Extract the (x, y) coordinate from the center of the cell holding the provided text.  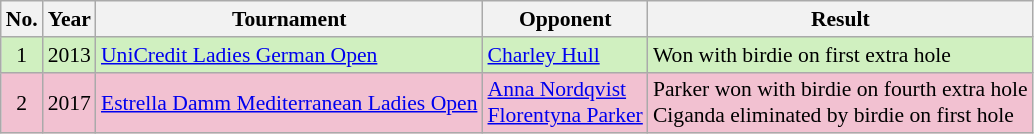
2013 (70, 55)
Opponent (564, 19)
Tournament (290, 19)
No. (22, 19)
Anna Nordqvist Florentyna Parker (564, 102)
Won with birdie on first extra hole (840, 55)
Parker won with birdie on fourth extra holeCiganda eliminated by birdie on first hole (840, 102)
UniCredit Ladies German Open (290, 55)
Estrella Damm Mediterranean Ladies Open (290, 102)
2 (22, 102)
Result (840, 19)
1 (22, 55)
2017 (70, 102)
Charley Hull (564, 55)
Year (70, 19)
